For the text-containing cell, return its midpoint in [x, y] coordinate format. 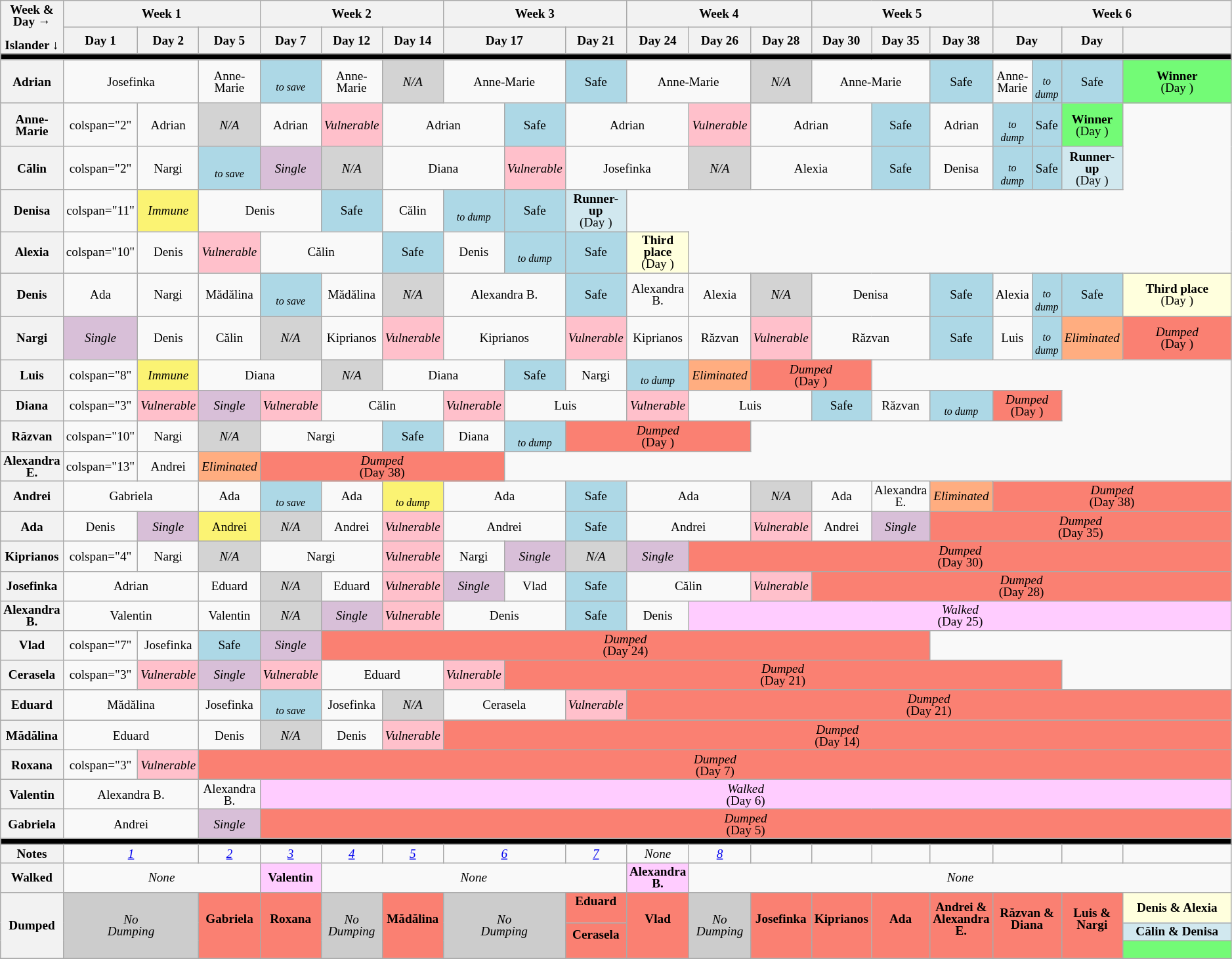
Dumped (Day 35) [1080, 526]
Day 24 [658, 41]
Andrei & Alexandra E. [962, 926]
Dumped (Day 14) [838, 735]
Notes [32, 853]
4 [352, 853]
Week 1 [161, 14]
Day 38 [962, 41]
Day 14 [412, 41]
Dumped (Day 7) [715, 764]
1 [131, 853]
Călin & Denisa [1178, 932]
Week 6 [1112, 14]
Walked(Day 6) [746, 794]
7 [596, 853]
Day 30 [841, 41]
Week 4 [719, 14]
Day 12 [352, 41]
Week 5 [902, 14]
8 [719, 853]
Denis & Alexia [1178, 907]
Day 28 [781, 41]
Week 2 [352, 14]
Day 2 [168, 41]
Luis & Nargi [1092, 926]
Walked [32, 877]
5 [412, 853]
Day 26 [719, 41]
Dumped (Day 30) [960, 557]
colspan="8" [100, 375]
colspan="11" [100, 210]
Dumped (Day 5) [746, 823]
Day 5 [230, 41]
Răzvan & Diana [1027, 926]
6 [504, 853]
colspan="13" [100, 466]
colspan="7" [100, 645]
3 [290, 853]
Day 21 [596, 41]
Dumped [32, 926]
Day 1 [100, 41]
Day 35 [901, 41]
Week & Day →Islander ↓ [32, 28]
2 [230, 853]
Dumped (Day 24) [625, 645]
colspan="4" [100, 557]
Day 17 [504, 41]
Dumped (Day 28) [1021, 586]
Week 3 [534, 14]
Day 7 [290, 41]
Walked(Day 25) [960, 616]
